Detect which cell encompasses the target text, then output its (X, Y) center coordinate. 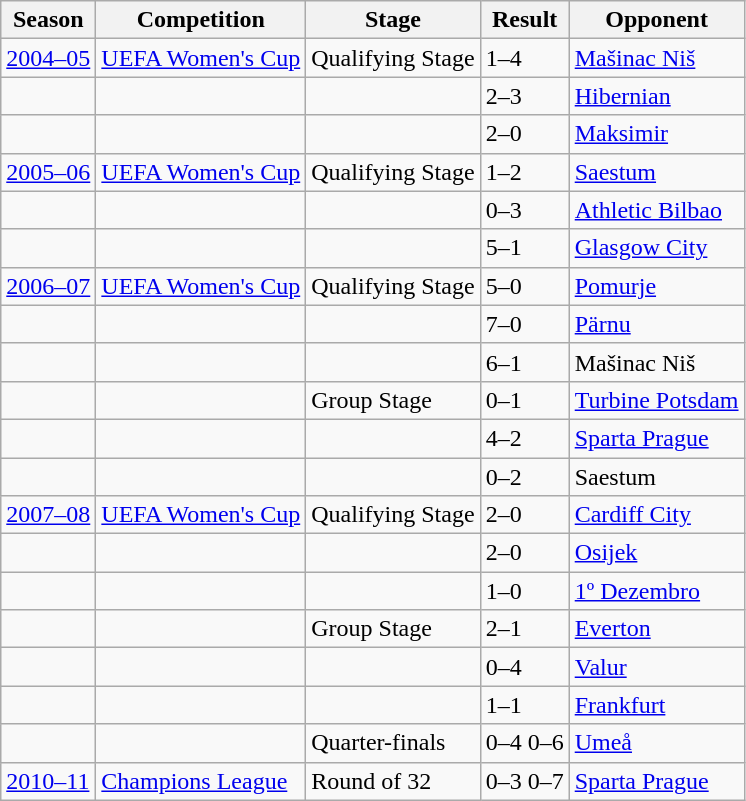
Maksimir (656, 134)
Opponent (656, 20)
2004–05 (48, 58)
2007–08 (48, 515)
Umeå (656, 743)
1º Dezembro (656, 591)
Osijek (656, 553)
2–3 (524, 96)
2010–11 (48, 781)
2005–06 (48, 172)
Champions League (201, 781)
Quarter-finals (393, 743)
Pomurje (656, 286)
0–3 (524, 210)
Valur (656, 667)
0–3 0–7 (524, 781)
Frankfurt (656, 705)
Round of 32 (393, 781)
Competition (201, 20)
4–2 (524, 438)
Result (524, 20)
Glasgow City (656, 248)
Everton (656, 629)
Season (48, 20)
6–1 (524, 362)
1–2 (524, 172)
Athletic Bilbao (656, 210)
2–1 (524, 629)
0–1 (524, 400)
Hibernian (656, 96)
Pärnu (656, 324)
0–4 0–6 (524, 743)
7–0 (524, 324)
1–1 (524, 705)
Cardiff City (656, 515)
Stage (393, 20)
2006–07 (48, 286)
5–0 (524, 286)
0–2 (524, 477)
5–1 (524, 248)
1–4 (524, 58)
1–0 (524, 591)
Turbine Potsdam (656, 400)
0–4 (524, 667)
